Determine the [X, Y] coordinate at the center of the cell enclosing the given text.  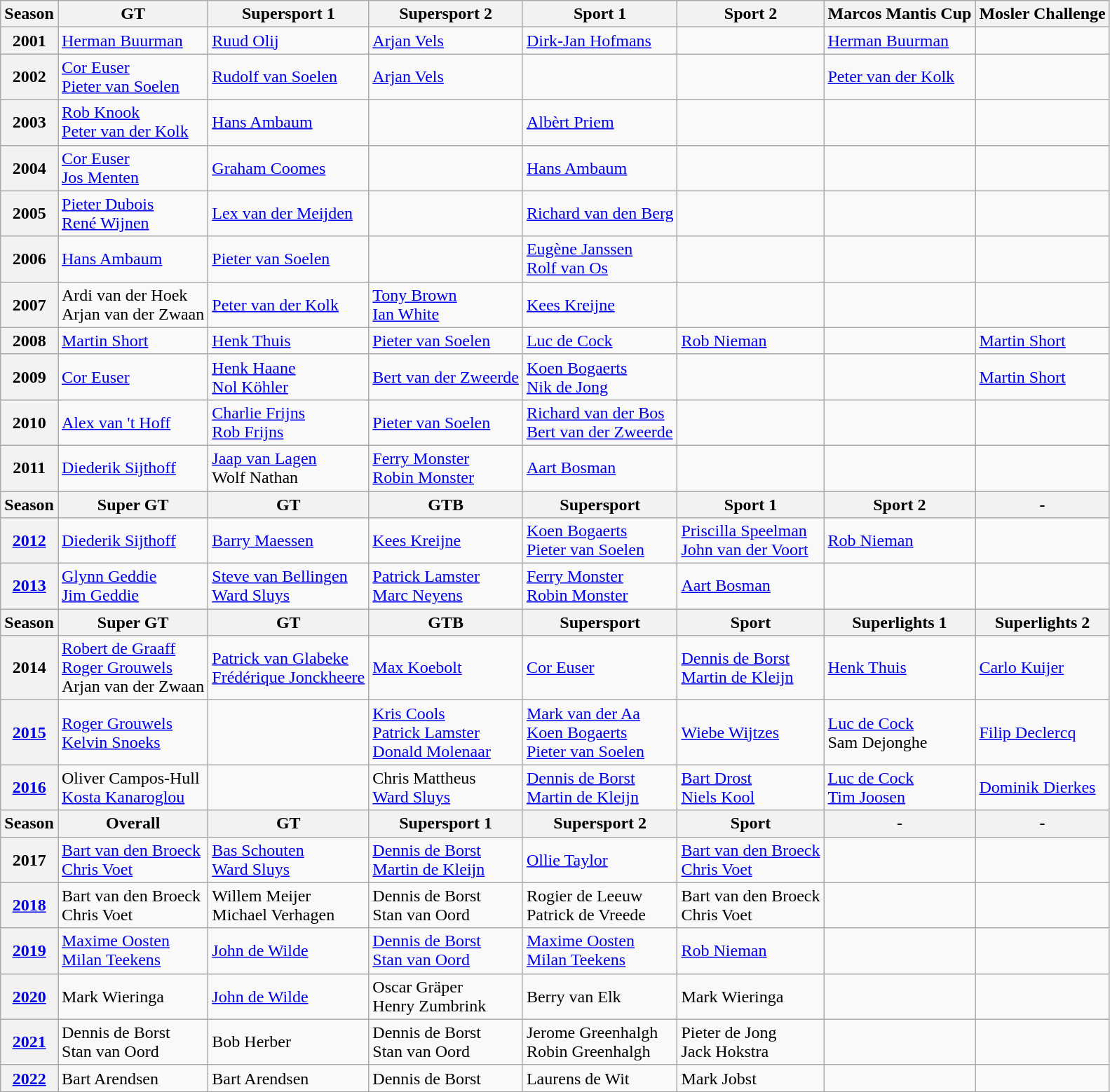
Ruud Olij [289, 41]
2019 [29, 950]
2016 [29, 788]
2014 [29, 668]
Wiebe Wijtzes [750, 732]
Dominik Dierkes [1042, 788]
Bart Drost Niels Kool [750, 788]
Oliver Campos-Hull Kosta Kanaroglou [133, 788]
2006 [29, 259]
Koen Bogaerts Nik de Jong [600, 377]
2012 [29, 541]
Dirk-Jan Hofmans [600, 41]
2004 [29, 168]
2009 [29, 377]
Jerome Greenhalgh Robin Greenhalgh [600, 1042]
Oscar Gräper Henry Zumbrink [446, 997]
Roger Grouwels Kelvin Snoeks [133, 732]
Luc de Cock Sam Dejonghe [900, 732]
Superlights 2 [1042, 622]
Luc de Cock Tim Joosen [900, 788]
Kris Cools Patrick Lamster Donald Molenaar [446, 732]
Ollie Taylor [600, 859]
Patrick van Glabeke Frédérique Jonckheere [289, 668]
2017 [29, 859]
Willem Meijer Michael Verhagen [289, 906]
Richard van der Bos Bert van der Zweerde [600, 422]
Laurens de Wit [600, 1078]
Bert van der Zweerde [446, 377]
Koen Bogaerts Pieter van Soelen [600, 541]
Richard van den Berg [600, 213]
Filip Declercq [1042, 732]
Charlie Frijns Rob Frijns [289, 422]
2005 [29, 213]
Rogier de Leeuw Patrick de Vreede [600, 906]
Mark van der Aa Koen Bogaerts Pieter van Soelen [600, 732]
2010 [29, 422]
Graham Coomes [289, 168]
2022 [29, 1078]
Glynn Geddie Jim Geddie [133, 586]
2013 [29, 586]
Cor Euser Pieter van Soelen [133, 77]
2001 [29, 41]
Rudolf van Soelen [289, 77]
2008 [29, 341]
Berry van Elk [600, 997]
Barry Maessen [289, 541]
2018 [29, 906]
Marcos Mantis Cup [900, 14]
Dennis de Borst [446, 1078]
Chris Mattheus Ward Sluys [446, 788]
Steve van Bellingen Ward Sluys [289, 586]
Alex van 't Hoff [133, 422]
Pieter de Jong Jack Hokstra [750, 1042]
Henk Haane Nol Köhler [289, 377]
Lex van der Meijden [289, 213]
2015 [29, 732]
Robert de Graaff Roger Grouwels Arjan van der Zwaan [133, 668]
2007 [29, 304]
Bob Herber [289, 1042]
2021 [29, 1042]
Tony Brown Ian White [446, 304]
2002 [29, 77]
Albèrt Priem [600, 122]
Patrick Lamster Marc Neyens [446, 586]
2003 [29, 122]
Priscilla Speelman John van der Voort [750, 541]
Overall [133, 824]
Max Koebolt [446, 668]
Mosler Challenge [1042, 14]
Jaap van Lagen Wolf Nathan [289, 468]
2011 [29, 468]
Bas Schouten Ward Sluys [289, 859]
Luc de Cock [600, 341]
Rob Knook Peter van der Kolk [133, 122]
Mark Jobst [750, 1078]
Ardi van der Hoek Arjan van der Zwaan [133, 304]
Cor Euser Jos Menten [133, 168]
Eugène Janssen Rolf van Os [600, 259]
Carlo Kuijer [1042, 668]
Superlights 1 [900, 622]
Pieter Dubois René Wijnen [133, 213]
2020 [29, 997]
